Extract the (X, Y) coordinate from the center of the cell holding the provided text.  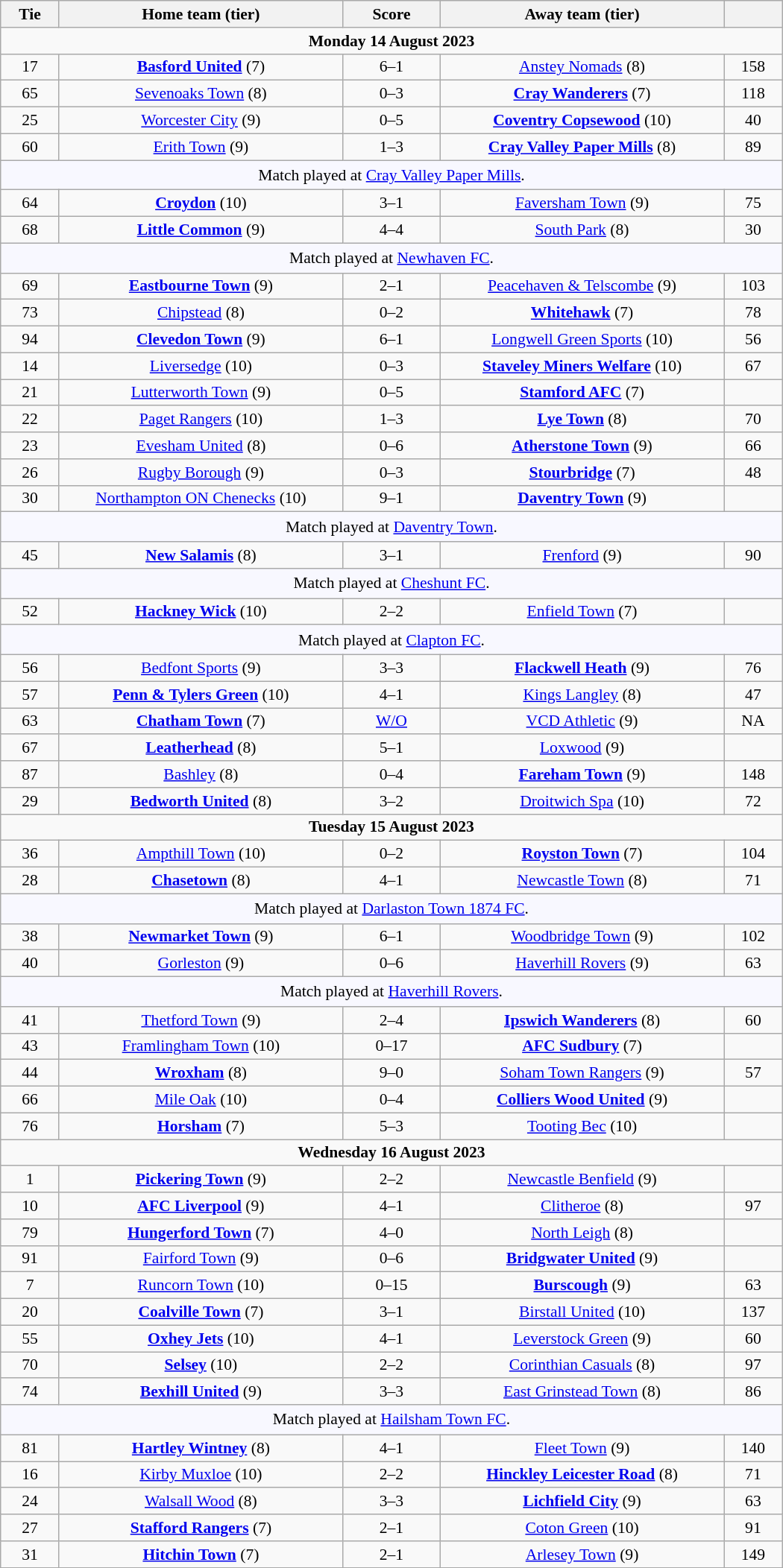
Woodbridge Town (9) (582, 937)
Clevedon Town (9) (201, 340)
5–3 (391, 1126)
64 (30, 203)
AFC Sudbury (7) (582, 1046)
Stafford Rangers (7) (201, 1528)
Walsall Wood (8) (201, 1502)
Peacehaven & Telscombe (9) (582, 286)
Away team (tier) (582, 14)
73 (30, 313)
16 (30, 1475)
Eastbourne Town (9) (201, 286)
Sevenoaks Town (8) (201, 94)
Match played at Daventry Town. (391, 527)
9–1 (391, 499)
Gorleston (9) (201, 964)
Kirby Muxloe (10) (201, 1475)
48 (753, 472)
Match played at Newhaven FC. (391, 258)
Lichfield City (9) (582, 1502)
21 (30, 393)
Lutterworth Town (9) (201, 393)
Leverstock Green (9) (582, 1338)
27 (30, 1528)
29 (30, 801)
Wednesday 16 August 2023 (391, 1153)
Framlingham Town (10) (201, 1046)
28 (30, 881)
New Salamis (8) (201, 555)
Selsey (10) (201, 1365)
118 (753, 94)
Chasetown (8) (201, 881)
W/O (391, 721)
North Leigh (8) (582, 1233)
Staveley Miners Welfare (10) (582, 366)
72 (753, 801)
AFC Liverpool (9) (201, 1206)
36 (30, 854)
Chatham Town (7) (201, 721)
Fairford Town (9) (201, 1259)
Rugby Borough (9) (201, 472)
Paget Rangers (10) (201, 420)
0–15 (391, 1286)
20 (30, 1312)
Faversham Town (9) (582, 203)
Loxwood (9) (582, 748)
10 (30, 1206)
South Park (8) (582, 230)
Match played at Hailsham Town FC. (391, 1420)
Cray Wanderers (7) (582, 94)
Newcastle Town (8) (582, 881)
17 (30, 67)
Little Common (9) (201, 230)
Newmarket Town (9) (201, 937)
Tooting Bec (10) (582, 1126)
East Grinstead Town (8) (582, 1392)
9–0 (391, 1073)
Leatherhead (8) (201, 748)
158 (753, 67)
87 (30, 774)
Liversedge (10) (201, 366)
55 (30, 1338)
69 (30, 286)
Newcastle Benfield (9) (582, 1180)
65 (30, 94)
Hartley Wintney (8) (201, 1448)
1 (30, 1180)
Hackney Wick (10) (201, 612)
68 (30, 230)
Anstey Nomads (8) (582, 67)
Match played at Darlaston Town 1874 FC. (391, 908)
81 (30, 1448)
Kings Langley (8) (582, 695)
Whitehawk (7) (582, 313)
Bedfont Sports (9) (201, 668)
Runcorn Town (10) (201, 1286)
78 (753, 313)
Stamford AFC (7) (582, 393)
137 (753, 1312)
Cray Valley Paper Mills (8) (582, 147)
75 (753, 203)
148 (753, 774)
Ampthill Town (10) (201, 854)
Erith Town (9) (201, 147)
Home team (tier) (201, 14)
Pickering Town (9) (201, 1180)
Bashley (8) (201, 774)
Stourbridge (7) (582, 472)
Hinckley Leicester Road (8) (582, 1475)
Coalville Town (7) (201, 1312)
44 (30, 1073)
Croydon (10) (201, 203)
103 (753, 286)
Coton Green (10) (582, 1528)
38 (30, 937)
Match played at Clapton FC. (391, 640)
90 (753, 555)
45 (30, 555)
0–17 (391, 1046)
104 (753, 854)
Bexhill United (9) (201, 1392)
22 (30, 420)
52 (30, 612)
Tie (30, 14)
4–0 (391, 1233)
Ipswich Wanderers (8) (582, 1020)
Coventry Copsewood (10) (582, 121)
Match played at Cray Valley Paper Mills. (391, 175)
Royston Town (7) (582, 854)
Worcester City (9) (201, 121)
Hitchin Town (7) (201, 1555)
5–1 (391, 748)
Fleet Town (9) (582, 1448)
14 (30, 366)
7 (30, 1286)
Soham Town Rangers (9) (582, 1073)
Chipstead (8) (201, 313)
Basford United (7) (201, 67)
Score (391, 14)
26 (30, 472)
89 (753, 147)
86 (753, 1392)
Oxhey Jets (10) (201, 1338)
25 (30, 121)
VCD Athletic (9) (582, 721)
43 (30, 1046)
Bridgwater United (9) (582, 1259)
Match played at Haverhill Rovers. (391, 992)
Northampton ON Chenecks (10) (201, 499)
Atherstone Town (9) (582, 446)
NA (753, 721)
41 (30, 1020)
149 (753, 1555)
Monday 14 August 2023 (391, 41)
4–4 (391, 230)
Longwell Green Sports (10) (582, 340)
94 (30, 340)
Droitwich Spa (10) (582, 801)
Colliers Wood United (9) (582, 1100)
Clitheroe (8) (582, 1206)
Tuesday 15 August 2023 (391, 827)
Flackwell Heath (9) (582, 668)
Lye Town (8) (582, 420)
47 (753, 695)
31 (30, 1555)
Match played at Cheshunt FC. (391, 584)
Corinthian Casuals (8) (582, 1365)
Evesham United (8) (201, 446)
Birstall United (10) (582, 1312)
Thetford Town (9) (201, 1020)
102 (753, 937)
74 (30, 1392)
Daventry Town (9) (582, 499)
24 (30, 1502)
2–4 (391, 1020)
Fareham Town (9) (582, 774)
Wroxham (8) (201, 1073)
Haverhill Rovers (9) (582, 964)
Enfield Town (7) (582, 612)
Frenford (9) (582, 555)
Penn & Tylers Green (10) (201, 695)
Mile Oak (10) (201, 1100)
3–2 (391, 801)
Hungerford Town (7) (201, 1233)
Bedworth United (8) (201, 801)
Arlesey Town (9) (582, 1555)
Burscough (9) (582, 1286)
23 (30, 446)
140 (753, 1448)
79 (30, 1233)
Horsham (7) (201, 1126)
